Detect which cell encompasses the target text, then output its [X, Y] center coordinate. 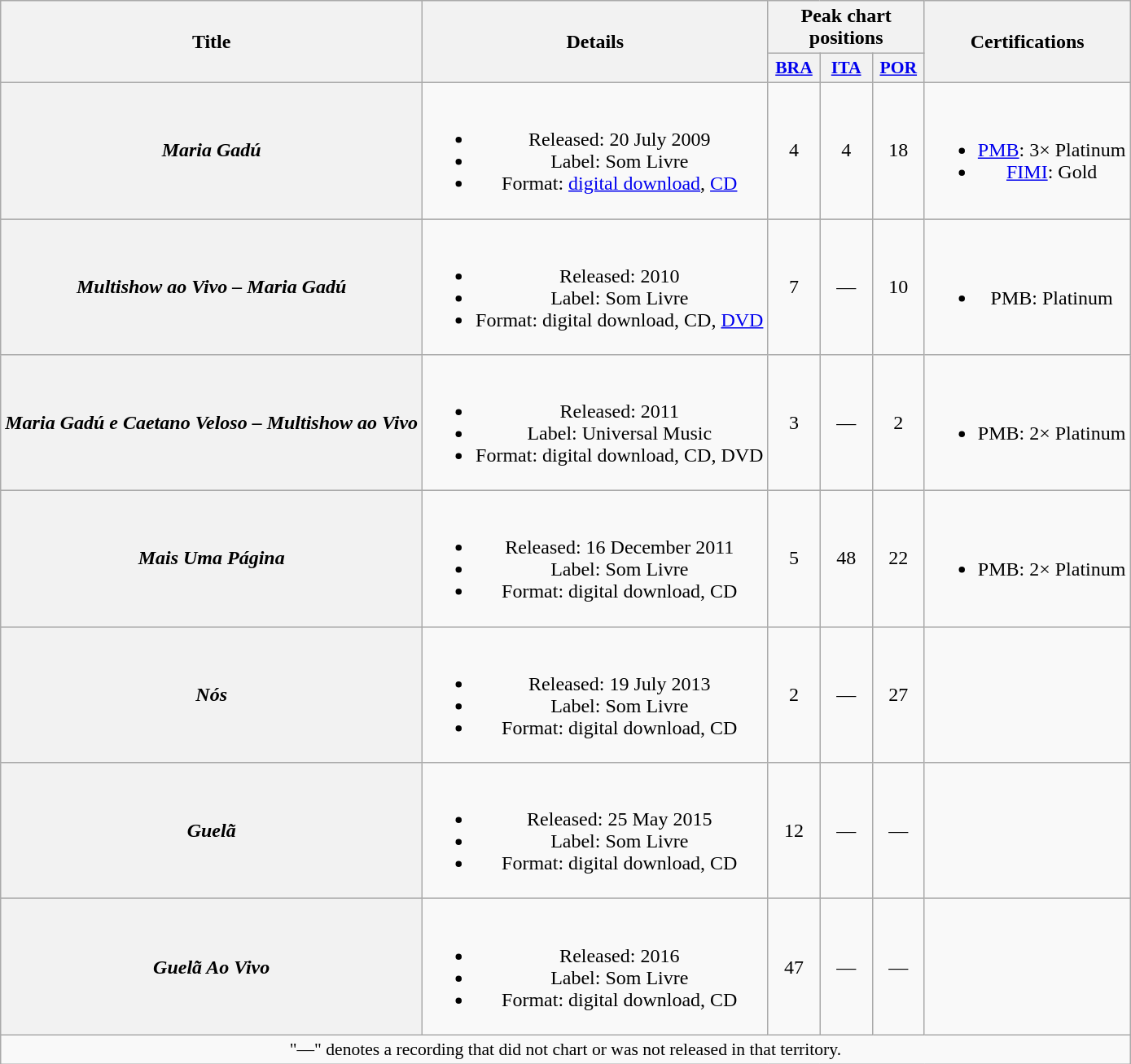
Multishow ao Vivo – Maria Gadú [212, 287]
Title [212, 42]
"—" denotes a recording that did not chart or was not released in that territory. [565, 1049]
Released: 19 July 2013Label: Som LivreFormat: digital download, CD [595, 695]
Details [595, 42]
Released: 2011Label: Universal MusicFormat: digital download, CD, DVD [595, 423]
BRA [794, 68]
47 [794, 967]
18 [898, 150]
ITA [846, 68]
PMB: 3× PlatinumFIMI: Gold [1028, 150]
Peak chart positions [846, 28]
Maria Gadú e Caetano Veloso – Multishow ao Vivo [212, 423]
48 [846, 558]
5 [794, 558]
Released: 25 May 2015Label: Som LivreFormat: digital download, CD [595, 830]
Released: 2016Label: Som LivreFormat: digital download, CD [595, 967]
Mais Uma Página [212, 558]
22 [898, 558]
Guelã Ao Vivo [212, 967]
7 [794, 287]
Released: 20 July 2009Label: Som LivreFormat: digital download, CD [595, 150]
27 [898, 695]
Maria Gadú [212, 150]
Released: 2010Label: Som LivreFormat: digital download, CD, DVD [595, 287]
3 [794, 423]
PMB: Platinum [1028, 287]
12 [794, 830]
10 [898, 287]
Guelã [212, 830]
POR [898, 68]
Nós [212, 695]
Certifications [1028, 42]
Released: 16 December 2011Label: Som LivreFormat: digital download, CD [595, 558]
